Provide the [X, Y] coordinate of the cell's center where the given text is located.  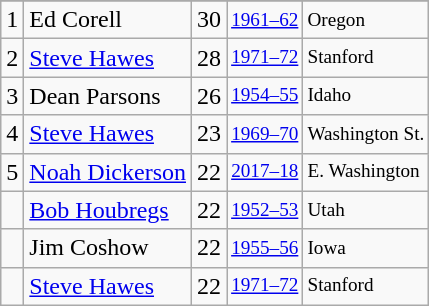
Washington St. [366, 134]
Bob Houbregs [108, 210]
2017–18 [265, 172]
Iowa [366, 248]
Utah [366, 210]
Noah Dickerson [108, 172]
Dean Parsons [108, 96]
1952–53 [265, 210]
1961–62 [265, 20]
30 [210, 20]
1955–56 [265, 248]
4 [12, 134]
Idaho [366, 96]
1954–55 [265, 96]
5 [12, 172]
Ed Corell [108, 20]
28 [210, 58]
1 [12, 20]
Jim Coshow [108, 248]
E. Washington [366, 172]
2 [12, 58]
23 [210, 134]
Oregon [366, 20]
3 [12, 96]
26 [210, 96]
1969–70 [265, 134]
